Identify which cell holds the provided text, then report its [X, Y] central coordinate. 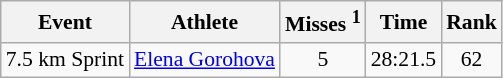
28:21.5 [404, 60]
5 [323, 60]
Elena Gorohova [204, 60]
7.5 km Sprint [65, 60]
62 [472, 60]
Time [404, 22]
Event [65, 22]
Rank [472, 22]
Misses 1 [323, 22]
Athlete [204, 22]
